For the text-containing cell, return its midpoint in [X, Y] coordinate format. 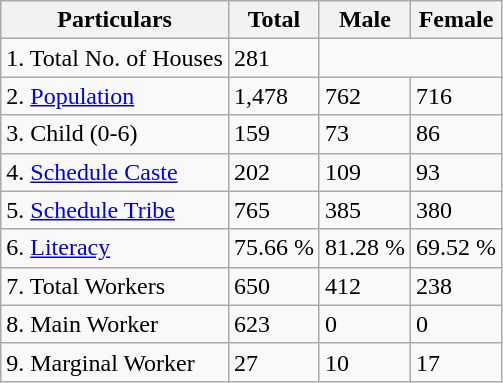
86 [456, 134]
1,478 [274, 96]
6. Literacy [115, 248]
7. Total Workers [115, 286]
762 [364, 96]
380 [456, 210]
10 [364, 362]
5. Schedule Tribe [115, 210]
Male [364, 20]
765 [274, 210]
281 [274, 58]
159 [274, 134]
9. Marginal Worker [115, 362]
1. Total No. of Houses [115, 58]
623 [274, 324]
716 [456, 96]
650 [274, 286]
81.28 % [364, 248]
Female [456, 20]
8. Main Worker [115, 324]
109 [364, 172]
73 [364, 134]
202 [274, 172]
2. Population [115, 96]
17 [456, 362]
4. Schedule Caste [115, 172]
Total [274, 20]
385 [364, 210]
93 [456, 172]
3. Child (0-6) [115, 134]
27 [274, 362]
75.66 % [274, 248]
238 [456, 286]
Particulars [115, 20]
69.52 % [456, 248]
412 [364, 286]
